From the cell containing the given text, extract its center point as [x, y] coordinate. 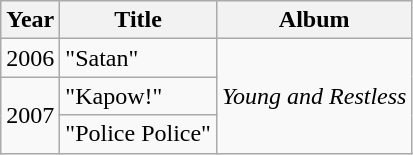
"Kapow!" [138, 96]
"Satan" [138, 58]
"Police Police" [138, 134]
Album [314, 20]
Year [30, 20]
Title [138, 20]
2006 [30, 58]
Young and Restless [314, 96]
2007 [30, 115]
